Pinpoint the cell where the given text exists, returning its [x, y] midpoint coordinate. 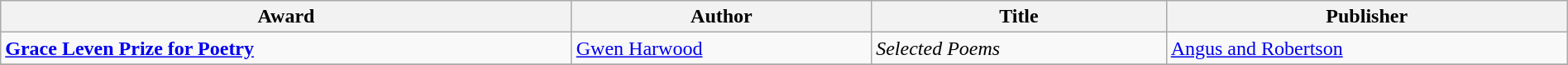
Gwen Harwood [721, 48]
Grace Leven Prize for Poetry [286, 48]
Angus and Robertson [1366, 48]
Publisher [1366, 17]
Selected Poems [1019, 48]
Title [1019, 17]
Award [286, 17]
Author [721, 17]
